Capture the cell that displays the provided text and extract its (X, Y) central coordinate. 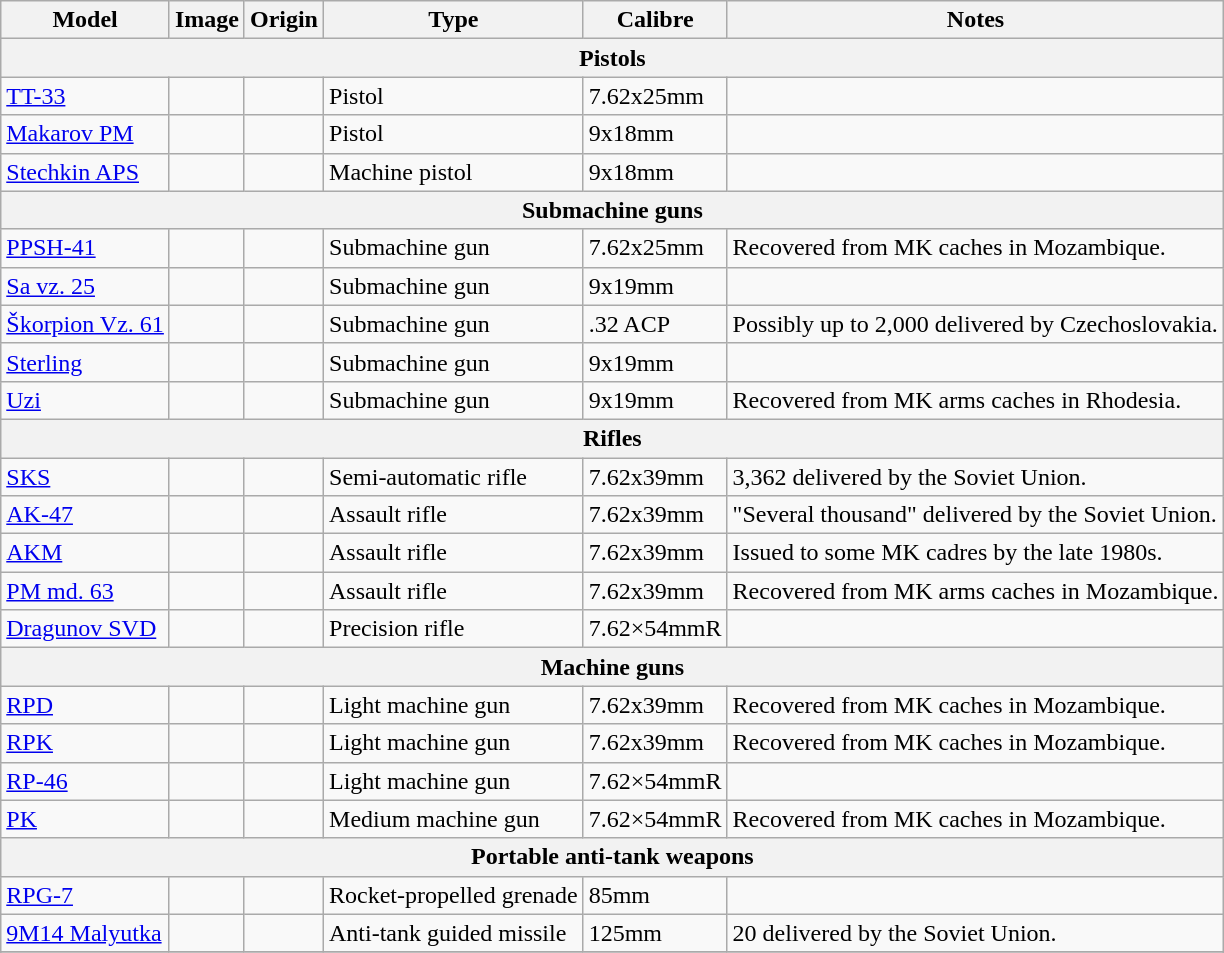
Makarov PM (86, 134)
Possibly up to 2,000 delivered by Czechoslovakia. (976, 324)
Škorpion Vz. 61 (86, 324)
Rifles (612, 438)
Sterling (86, 362)
AK-47 (86, 515)
RPD (86, 705)
"Several thousand" delivered by the Soviet Union. (976, 515)
Dragunov SVD (86, 629)
AKM (86, 553)
PM md. 63 (86, 591)
.32 ACP (655, 324)
Portable anti-tank weapons (612, 857)
Type (454, 20)
Anti-tank guided missile (454, 933)
Submachine guns (612, 210)
85mm (655, 895)
Machine pistol (454, 172)
RPG-7 (86, 895)
Pistols (612, 58)
SKS (86, 477)
Semi-automatic rifle (454, 477)
125mm (655, 933)
Image (206, 20)
20 delivered by the Soviet Union. (976, 933)
TT-33 (86, 96)
Sa vz. 25 (86, 286)
Calibre (655, 20)
3,362 delivered by the Soviet Union. (976, 477)
Precision rifle (454, 629)
RPK (86, 743)
9M14 Malyutka (86, 933)
Medium machine gun (454, 819)
Model (86, 20)
Machine guns (612, 667)
PK (86, 819)
PPSH-41 (86, 248)
Rocket-propelled grenade (454, 895)
Stechkin APS (86, 172)
Recovered from MK arms caches in Mozambique. (976, 591)
Origin (284, 20)
RP-46 (86, 781)
Uzi (86, 400)
Notes (976, 20)
Issued to some MK cadres by the late 1980s. (976, 553)
Recovered from MK arms caches in Rhodesia. (976, 400)
